Identify which cell holds the provided text, then report its [x, y] central coordinate. 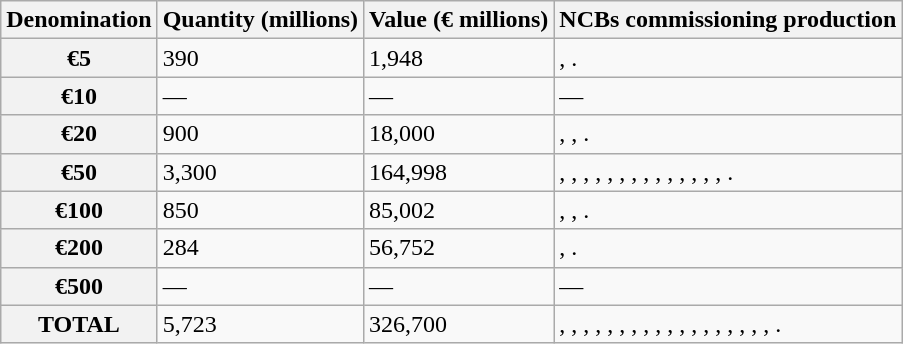
€50 [79, 172]
56,752 [459, 248]
Denomination [79, 20]
TOTAL [79, 324]
3,300 [260, 172]
€20 [79, 134]
284 [260, 248]
390 [260, 58]
85,002 [459, 210]
€5 [79, 58]
Value (€ millions) [459, 20]
18,000 [459, 134]
326,700 [459, 324]
1,948 [459, 58]
NCBs commissioning production [728, 20]
, , , , , , , , , , , , , , , , , , . [728, 324]
850 [260, 210]
164,998 [459, 172]
900 [260, 134]
€200 [79, 248]
€100 [79, 210]
, , , , , , , , , , , , , , . [728, 172]
€500 [79, 286]
€10 [79, 96]
5,723 [260, 324]
Quantity (millions) [260, 20]
